From the cell containing the given text, extract its center point as (X, Y) coordinate. 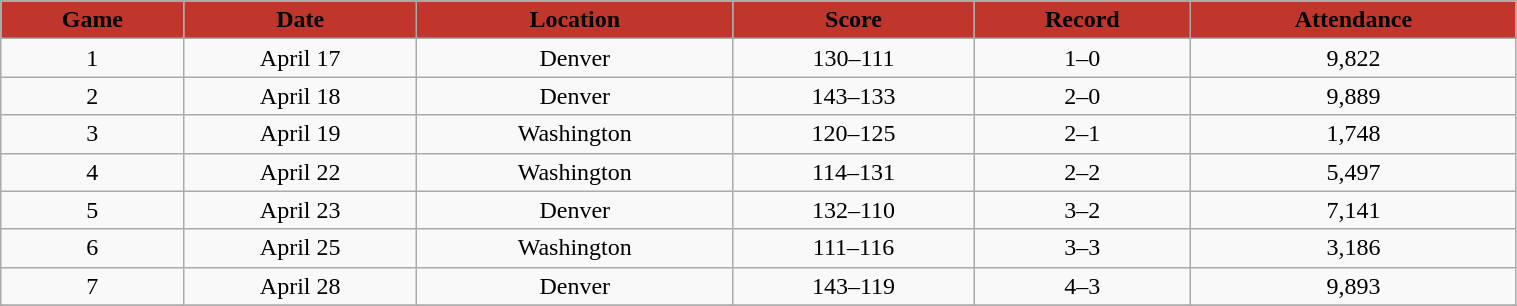
April 19 (300, 134)
Score (854, 20)
4–3 (1082, 286)
4 (92, 172)
Location (574, 20)
5 (92, 210)
April 18 (300, 96)
1,748 (1354, 134)
9,822 (1354, 58)
Attendance (1354, 20)
2–1 (1082, 134)
9,893 (1354, 286)
3,186 (1354, 248)
120–125 (854, 134)
3–2 (1082, 210)
6 (92, 248)
3–3 (1082, 248)
5,497 (1354, 172)
143–133 (854, 96)
1 (92, 58)
3 (92, 134)
April 17 (300, 58)
111–116 (854, 248)
9,889 (1354, 96)
April 28 (300, 286)
April 25 (300, 248)
143–119 (854, 286)
Game (92, 20)
130–111 (854, 58)
April 23 (300, 210)
7,141 (1354, 210)
2 (92, 96)
1–0 (1082, 58)
132–110 (854, 210)
April 22 (300, 172)
Date (300, 20)
Record (1082, 20)
2–0 (1082, 96)
114–131 (854, 172)
7 (92, 286)
2–2 (1082, 172)
